Find where the given text appears and provide that cell's center as [x, y] coordinate. 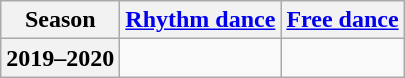
2019–2020 [60, 58]
Rhythm dance [200, 20]
Free dance [342, 20]
Season [60, 20]
